Return [X, Y] of the center of cell containing provided text 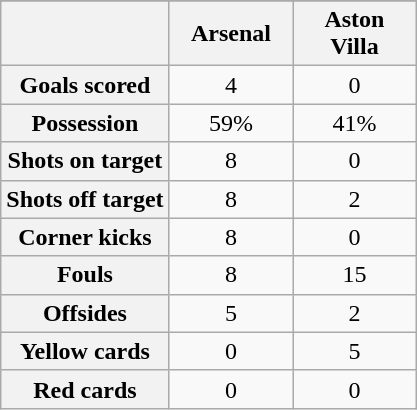
Fouls [85, 275]
Shots off target [85, 199]
Yellow cards [85, 351]
41% [355, 123]
Arsenal [231, 34]
Red cards [85, 389]
Shots on target [85, 161]
Possession [85, 123]
Corner kicks [85, 237]
4 [231, 85]
15 [355, 275]
Goals scored [85, 85]
Offsides [85, 313]
Aston Villa [355, 34]
59% [231, 123]
